Pinpoint the cell where the given text exists, returning its [X, Y] midpoint coordinate. 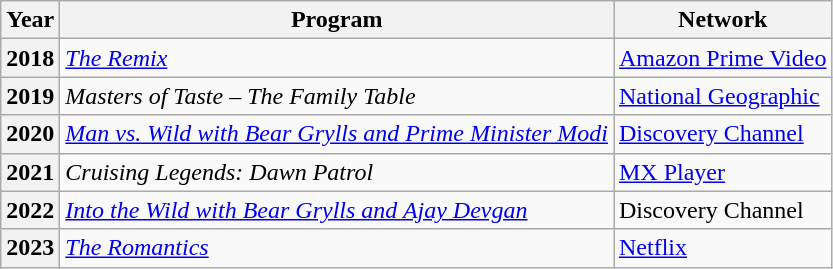
2022 [30, 210]
2018 [30, 58]
Program [337, 20]
Man vs. Wild with Bear Grylls and Prime Minister Modi [337, 134]
The Romantics [337, 248]
2019 [30, 96]
MX Player [723, 172]
2021 [30, 172]
Network [723, 20]
Into the Wild with Bear Grylls and Ajay Devgan [337, 210]
2020 [30, 134]
Year [30, 20]
The Remix [337, 58]
2023 [30, 248]
National Geographic [723, 96]
Cruising Legends: Dawn Patrol [337, 172]
Amazon Prime Video [723, 58]
Masters of Taste – The Family Table [337, 96]
Netflix [723, 248]
